Return the [X, Y] coordinate for the center point of the cell that contains the specified text.  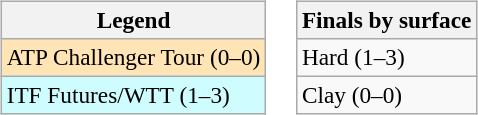
Hard (1–3) [387, 57]
Legend [133, 20]
Finals by surface [387, 20]
ITF Futures/WTT (1–3) [133, 95]
ATP Challenger Tour (0–0) [133, 57]
Clay (0–0) [387, 95]
